Capture the cell that displays the provided text and extract its [X, Y] central coordinate. 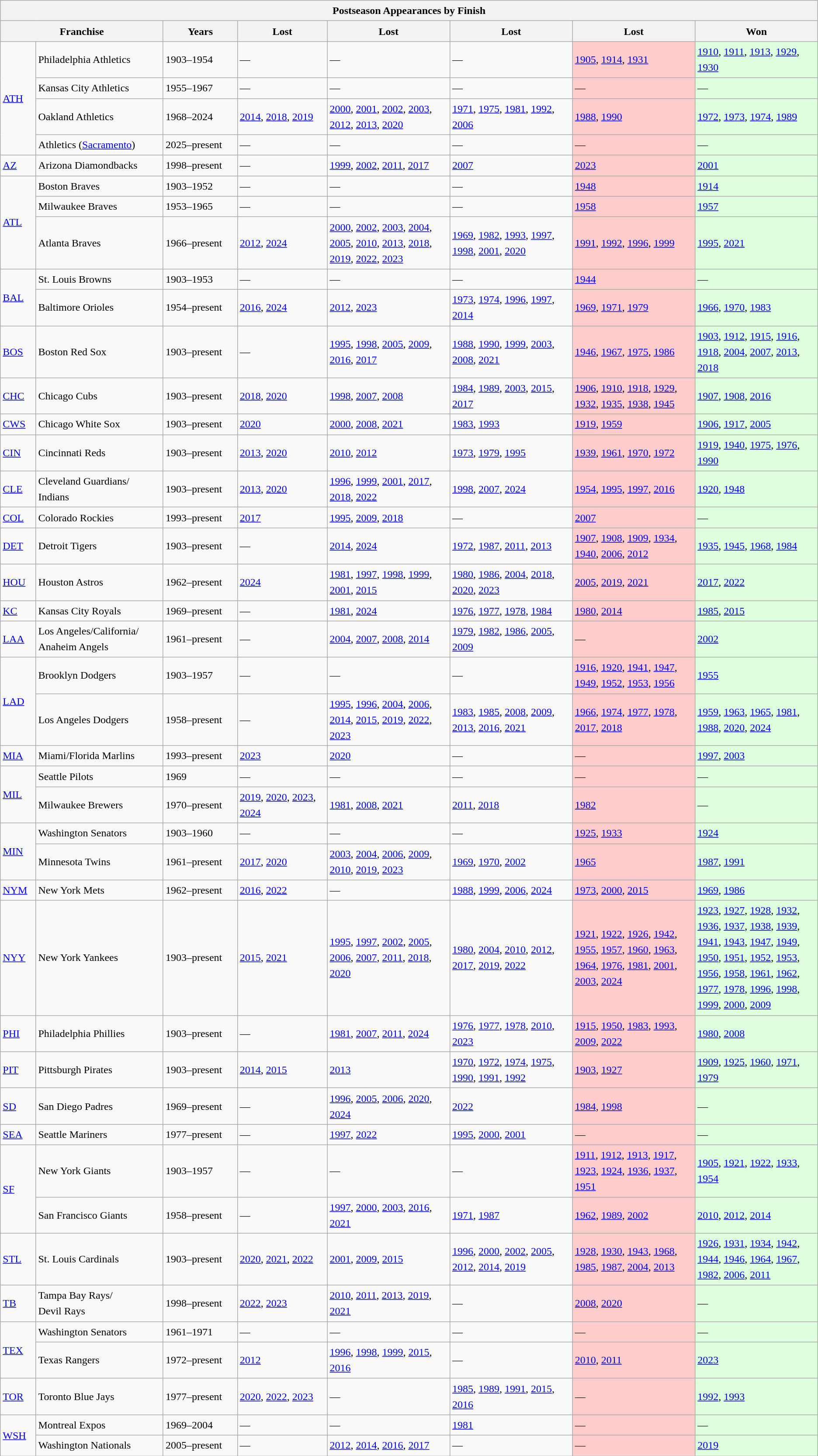
1973, 1979, 1995 [511, 453]
2019, 2020, 2023, 2024 [282, 805]
1995, 1996, 2004, 2006, 2014, 2015, 2019, 2022, 2023 [389, 719]
2019 [757, 1446]
Postseason Appearances by Finish [409, 10]
ATH [18, 98]
2015, 2021 [282, 958]
Pittsburgh Pirates [100, 1070]
1995, 1998, 2005, 2009, 2016, 2017 [389, 352]
2001 [757, 165]
2010, 2012, 2014 [757, 1215]
1995, 1997, 2002, 2005, 2006, 2007, 2011, 2018, 2020 [389, 958]
2018, 2020 [282, 396]
Athletics (Sacramento) [100, 145]
1955–1967 [200, 88]
2003, 2004, 2006, 2009, 2010, 2019, 2023 [389, 862]
2012 [282, 1360]
1971, 1987 [511, 1215]
1985, 2015 [757, 611]
1970–present [200, 805]
1954–present [200, 308]
1987, 1991 [757, 862]
2017 [282, 517]
Kansas City Royals [100, 611]
2014, 2018, 2019 [282, 116]
Los Angeles Dodgers [100, 719]
MIA [18, 756]
Chicago Cubs [100, 396]
ATL [18, 222]
Montreal Expos [100, 1425]
2013 [389, 1070]
Cincinnati Reds [100, 453]
1946, 1967, 1975, 1986 [634, 352]
1919, 1959 [634, 425]
Los Angeles/California/Anaheim Angels [100, 639]
2005, 2019, 2021 [634, 582]
2014, 2024 [389, 546]
2000, 2001, 2002, 2003, 2012, 2013, 2020 [389, 116]
Seattle Mariners [100, 1134]
2010, 2011 [634, 1360]
1910, 1911, 1913, 1929, 1930 [757, 59]
2005–present [200, 1446]
Seattle Pilots [100, 776]
1976, 1977, 1978, 2010, 2023 [511, 1034]
PIT [18, 1070]
NYM [18, 891]
Miami/Florida Marlins [100, 756]
Years [200, 31]
Baltimore Orioles [100, 308]
2012, 2024 [282, 243]
Colorado Rockies [100, 517]
1966, 1974, 1977, 1978, 2017, 2018 [634, 719]
Philadelphia Athletics [100, 59]
1996, 2000, 2002, 2005, 2012, 2014, 2019 [511, 1259]
2025–present [200, 145]
1972, 1987, 2011, 2013 [511, 546]
1972–present [200, 1360]
Oakland Athletics [100, 116]
1903, 1912, 1915, 1916, 1918, 2004, 2007, 2013, 2018 [757, 352]
New York Yankees [100, 958]
1981, 1997, 1998, 1999, 2001, 2015 [389, 582]
2001, 2009, 2015 [389, 1259]
STL [18, 1259]
1980, 1986, 2004, 2018, 2020, 2023 [511, 582]
1981, 2007, 2011, 2024 [389, 1034]
New York Giants [100, 1171]
HOU [18, 582]
KC [18, 611]
1988, 1990, 1999, 2003, 2008, 2021 [511, 352]
1973, 2000, 2015 [634, 891]
Chicago White Sox [100, 425]
1998, 2007, 2024 [511, 489]
Houston Astros [100, 582]
1935, 1945, 1968, 1984 [757, 546]
1948 [634, 186]
NYY [18, 958]
1906, 1910, 1918, 1929, 1932, 1935, 1938, 1945 [634, 396]
2000, 2008, 2021 [389, 425]
Atlanta Braves [100, 243]
1959, 1963, 1965, 1981, 1988, 2020, 2024 [757, 719]
1971, 1975, 1981, 1992, 2006 [511, 116]
2002 [757, 639]
Won [757, 31]
2012, 2014, 2016, 2017 [389, 1446]
1981 [511, 1425]
2022, 2023 [282, 1303]
2010, 2012 [389, 453]
1903–1953 [200, 279]
1995, 2000, 2001 [511, 1134]
Philadelphia Phillies [100, 1034]
2017, 2022 [757, 582]
1916, 1920, 1941, 1947, 1949, 1952, 1953, 1956 [634, 676]
1983, 1993 [511, 425]
2022 [511, 1106]
1919, 1940, 1975, 1976, 1990 [757, 453]
1953–1965 [200, 206]
1997, 2022 [389, 1134]
Toronto Blue Jays [100, 1397]
1957 [757, 206]
TOR [18, 1397]
1939, 1961, 1970, 1972 [634, 453]
St. Louis Browns [100, 279]
1970, 1972, 1974, 1975, 1990, 1991, 1992 [511, 1070]
1969, 1971, 1979 [634, 308]
1903–1960 [200, 833]
1944 [634, 279]
BOS [18, 352]
1996, 1998, 1999, 2015, 2016 [389, 1360]
Detroit Tigers [100, 546]
1925, 1933 [634, 833]
1985, 1989, 1991, 2015, 2016 [511, 1397]
2000, 2002, 2003, 2004, 2005, 2010, 2013, 2018, 2019, 2022, 2023 [389, 243]
1926, 1931, 1934, 1942, 1944, 1946, 1964, 1967, 1982, 2006, 2011 [757, 1259]
2004, 2007, 2008, 2014 [389, 639]
1991, 1992, 1996, 1999 [634, 243]
Washington Nationals [100, 1446]
1965 [634, 862]
New York Mets [100, 891]
Kansas City Athletics [100, 88]
1909, 1925, 1960, 1971, 1979 [757, 1070]
2016, 2024 [282, 308]
2012, 2023 [389, 308]
Boston Braves [100, 186]
AZ [18, 165]
2020, 2021, 2022 [282, 1259]
2010, 2011, 2013, 2019, 2021 [389, 1303]
Milwaukee Braves [100, 206]
SD [18, 1106]
1988, 1990 [634, 116]
1969, 1986 [757, 891]
1954, 1995, 1997, 2016 [634, 489]
LAD [18, 701]
1928, 1930, 1943, 1968, 1985, 1987, 2004, 2013 [634, 1259]
1921, 1922, 1926, 1942, 1955, 1957, 1960, 1963, 1964, 1976, 1981, 2001, 2003, 2024 [634, 958]
1966–present [200, 243]
Minnesota Twins [100, 862]
MIL [18, 794]
Franchise [82, 31]
LAA [18, 639]
1997, 2003 [757, 756]
1969–2004 [200, 1425]
2020, 2022, 2023 [282, 1397]
1983, 1985, 2008, 2009, 2013, 2016, 2021 [511, 719]
2017, 2020 [282, 862]
1996, 2005, 2006, 2020, 2024 [389, 1106]
BAL [18, 297]
Boston Red Sox [100, 352]
CIN [18, 453]
SF [18, 1189]
1955 [757, 676]
1969 [200, 776]
1984, 1998 [634, 1106]
1980, 2014 [634, 611]
1962, 1989, 2002 [634, 1215]
1905, 1914, 1931 [634, 59]
San Diego Padres [100, 1106]
Brooklyn Dodgers [100, 676]
1995, 2021 [757, 243]
1984, 1989, 2003, 2015, 2017 [511, 396]
1992, 1993 [757, 1397]
Texas Rangers [100, 1360]
WSH [18, 1435]
1982 [634, 805]
TB [18, 1303]
1905, 1921, 1922, 1933, 1954 [757, 1171]
1966, 1970, 1983 [757, 308]
Cleveland Guardians/Indians [100, 489]
1973, 1974, 1996, 1997, 2014 [511, 308]
2014, 2015 [282, 1070]
Milwaukee Brewers [100, 805]
1969, 1970, 2002 [511, 862]
1999, 2002, 2011, 2017 [389, 165]
1907, 1908, 2016 [757, 396]
DET [18, 546]
1979, 1982, 1986, 2005, 2009 [511, 639]
1915, 1950, 1983, 1993, 2009, 2022 [634, 1034]
1924 [757, 833]
St. Louis Cardinals [100, 1259]
CLE [18, 489]
1981, 2008, 2021 [389, 805]
San Francisco Giants [100, 1215]
1996, 1999, 2001, 2017, 2018, 2022 [389, 489]
CHC [18, 396]
Tampa Bay Rays/Devil Rays [100, 1303]
1961–1971 [200, 1332]
1914 [757, 186]
MIN [18, 851]
1903, 1927 [634, 1070]
1976, 1977, 1978, 1984 [511, 611]
2011, 2018 [511, 805]
1981, 2024 [389, 611]
1969, 1982, 1993, 1997, 1998, 2001, 2020 [511, 243]
1997, 2000, 2003, 2016, 2021 [389, 1215]
1907, 1908, 1909, 1934, 1940, 2006, 2012 [634, 546]
2024 [282, 582]
1968–2024 [200, 116]
1998, 2007, 2008 [389, 396]
1980, 2004, 2010, 2012, 2017, 2019, 2022 [511, 958]
2008, 2020 [634, 1303]
1903–1952 [200, 186]
1972, 1973, 1974, 1989 [757, 116]
COL [18, 517]
1988, 1999, 2006, 2024 [511, 891]
1958 [634, 206]
1906, 1917, 2005 [757, 425]
PHI [18, 1034]
2016, 2022 [282, 891]
1920, 1948 [757, 489]
SEA [18, 1134]
1995, 2009, 2018 [389, 517]
TEX [18, 1350]
Arizona Diamondbacks [100, 165]
1980, 2008 [757, 1034]
CWS [18, 425]
1911, 1912, 1913, 1917, 1923, 1924, 1936, 1937, 1951 [634, 1171]
1903–1954 [200, 59]
